For the text-containing cell, return its midpoint in [x, y] coordinate format. 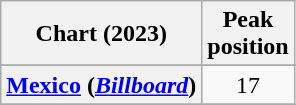
Chart (2023) [102, 34]
Mexico (Billboard) [102, 85]
Peakposition [248, 34]
17 [248, 85]
